For the text-containing cell, return its midpoint in [X, Y] coordinate format. 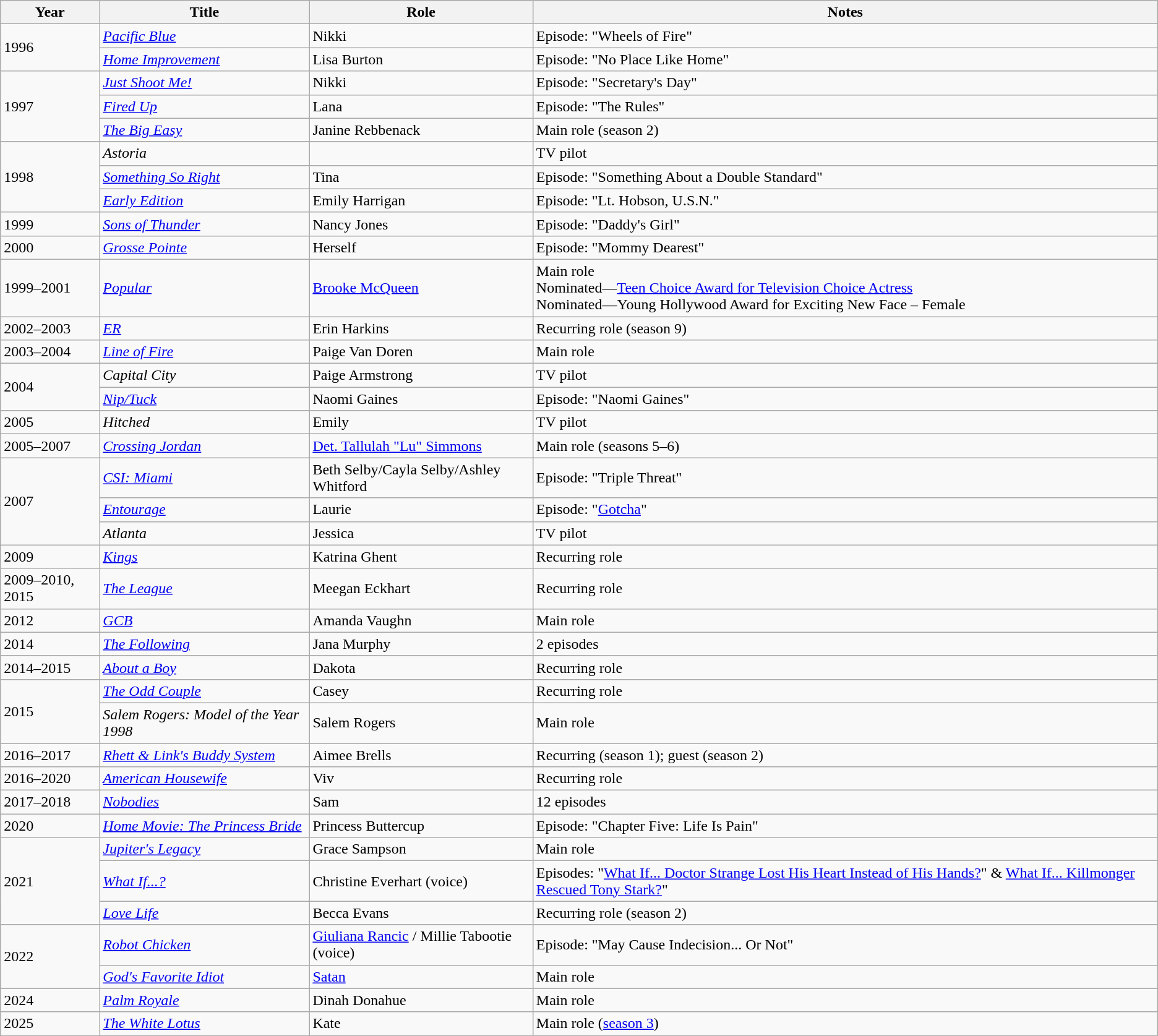
The Big Easy [204, 130]
Role [421, 12]
Notes [845, 12]
Episode: "Wheels of Fire" [845, 36]
Pacific Blue [204, 36]
Recurring role (season 2) [845, 913]
2003–2004 [50, 352]
12 episodes [845, 802]
The Odd Couple [204, 691]
Nip/Tuck [204, 399]
Popular [204, 288]
2016–2017 [50, 755]
Year [50, 12]
2005 [50, 422]
American Housewife [204, 779]
Det. Tallulah "Lu" Simmons [421, 446]
Brooke McQueen [421, 288]
Princess Buttercup [421, 826]
Becca Evans [421, 913]
Salem Rogers [421, 722]
Main roleNominated—Teen Choice Award for Television Choice ActressNominated—Young Hollywood Award for Exciting New Face – Female [845, 288]
Satan [421, 977]
2016–2020 [50, 779]
Katrina Ghent [421, 557]
Viv [421, 779]
Something So Right [204, 177]
2000 [50, 247]
2025 [50, 1024]
Astoria [204, 153]
GCB [204, 620]
Home Improvement [204, 59]
Main role (season 2) [845, 130]
Episode: "Something About a Double Standard" [845, 177]
2022 [50, 956]
Dinah Donahue [421, 1000]
Main role (seasons 5–6) [845, 446]
1997 [50, 106]
The Following [204, 644]
Grace Sampson [421, 849]
Episode: "Chapter Five: Life Is Pain" [845, 826]
Emily Harrigan [421, 200]
Love Life [204, 913]
Crossing Jordan [204, 446]
2 episodes [845, 644]
ER [204, 328]
Naomi Gaines [421, 399]
Episode: "Daddy's Girl" [845, 224]
Jana Murphy [421, 644]
Episode: "Secretary's Day" [845, 83]
2004 [50, 387]
Amanda Vaughn [421, 620]
2014 [50, 644]
Episode: "May Cause Indecision... Or Not" [845, 945]
Kings [204, 557]
Hitched [204, 422]
Episode: "The Rules" [845, 106]
Atlanta [204, 533]
2020 [50, 826]
Jupiter's Legacy [204, 849]
Giuliana Rancic / Millie Tabootie (voice) [421, 945]
Episode: "Triple Threat" [845, 477]
2009–2010, 2015 [50, 589]
Paige Armstrong [421, 375]
2017–2018 [50, 802]
Entourage [204, 510]
God's Favorite Idiot [204, 977]
2014–2015 [50, 667]
Laurie [421, 510]
Robot Chicken [204, 945]
1999 [50, 224]
1996 [50, 48]
Christine Everhart (voice) [421, 881]
2012 [50, 620]
Title [204, 12]
2021 [50, 881]
The White Lotus [204, 1024]
Home Movie: The Princess Bride [204, 826]
Kate [421, 1024]
Tina [421, 177]
Recurring (season 1); guest (season 2) [845, 755]
2007 [50, 501]
Casey [421, 691]
Erin Harkins [421, 328]
Episodes: "What If... Doctor Strange Lost His Heart Instead of His Hands?" & What If... Killmonger Rescued Tony Stark?" [845, 881]
Dakota [421, 667]
Jessica [421, 533]
About a Boy [204, 667]
Episode: "No Place Like Home" [845, 59]
Recurring role (season 9) [845, 328]
Line of Fire [204, 352]
Meegan Eckhart [421, 589]
2005–2007 [50, 446]
2024 [50, 1000]
CSI: Miami [204, 477]
Fired Up [204, 106]
1999–2001 [50, 288]
Janine Rebbenack [421, 130]
Herself [421, 247]
Sons of Thunder [204, 224]
Main role (season 3) [845, 1024]
Nancy Jones [421, 224]
Salem Rogers: Model of the Year 1998 [204, 722]
Episode: "Gotcha" [845, 510]
Lisa Burton [421, 59]
Palm Royale [204, 1000]
2002–2003 [50, 328]
1998 [50, 177]
Sam [421, 802]
Nobodies [204, 802]
The League [204, 589]
Episode: "Mommy Dearest" [845, 247]
Beth Selby/Cayla Selby/Ashley Whitford [421, 477]
Rhett & Link's Buddy System [204, 755]
Grosse Pointe [204, 247]
Episode: "Naomi Gaines" [845, 399]
Lana [421, 106]
Emily [421, 422]
2009 [50, 557]
What If...? [204, 881]
Episode: "Lt. Hobson, U.S.N." [845, 200]
Just Shoot Me! [204, 83]
Aimee Brells [421, 755]
Capital City [204, 375]
Early Edition [204, 200]
Paige Van Doren [421, 352]
2015 [50, 711]
